Determine the [X, Y] coordinate at the center of the cell enclosing the given text.  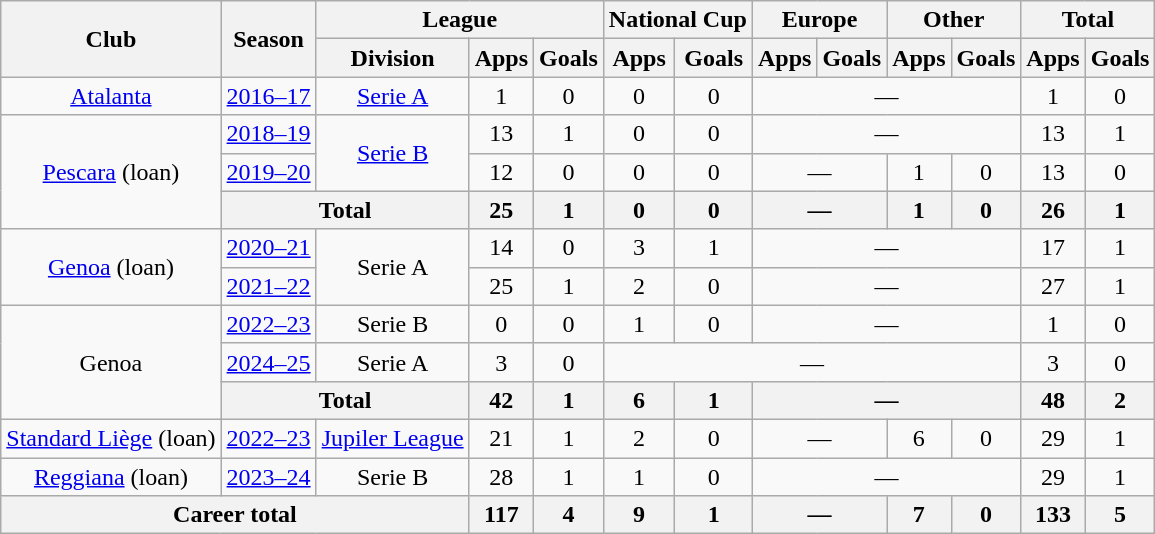
Pescara (loan) [111, 172]
Standard Liège (loan) [111, 438]
Other [954, 20]
2018–19 [268, 134]
133 [1053, 515]
9 [639, 515]
42 [501, 400]
4 [569, 515]
Genoa [111, 362]
Atalanta [111, 96]
Club [111, 39]
17 [1053, 248]
Career total [235, 515]
27 [1053, 286]
2016–17 [268, 96]
Reggiana (loan) [111, 477]
Europe [819, 20]
12 [501, 172]
2020–21 [268, 248]
117 [501, 515]
National Cup [678, 20]
26 [1053, 210]
14 [501, 248]
5 [1120, 515]
21 [501, 438]
Division [392, 58]
2024–25 [268, 362]
7 [919, 515]
28 [501, 477]
League [460, 20]
Jupiler League [392, 438]
Season [268, 39]
48 [1053, 400]
2023–24 [268, 477]
2019–20 [268, 172]
Genoa (loan) [111, 267]
2021–22 [268, 286]
